Extract the [x, y] coordinate from the center of the cell holding the provided text.  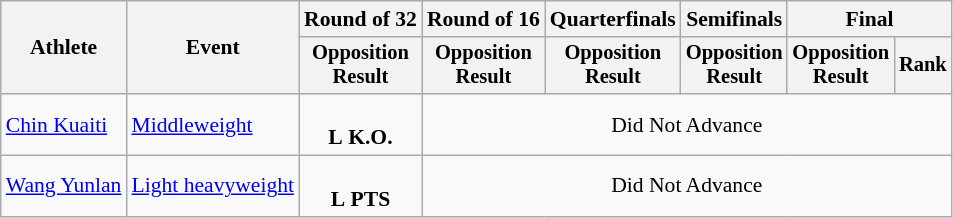
L PTS [360, 186]
Semifinals [734, 19]
Quarterfinals [613, 19]
Rank [923, 66]
Final [869, 19]
L K.O. [360, 124]
Round of 16 [484, 19]
Chin Kuaiti [64, 124]
Light heavyweight [212, 186]
Middleweight [212, 124]
Round of 32 [360, 19]
Event [212, 48]
Wang Yunlan [64, 186]
Athlete [64, 48]
